Return the [X, Y] coordinate for the center point of the cell that contains the specified text.  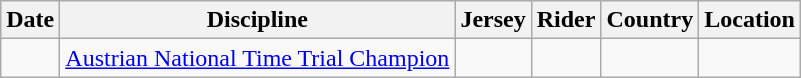
Country [650, 20]
Jersey [493, 20]
Discipline [258, 20]
Rider [566, 20]
Date [30, 20]
Location [750, 20]
Austrian National Time Trial Champion [258, 58]
